Scan for the cell matching the given text and deliver its (X, Y) coordinate at center. 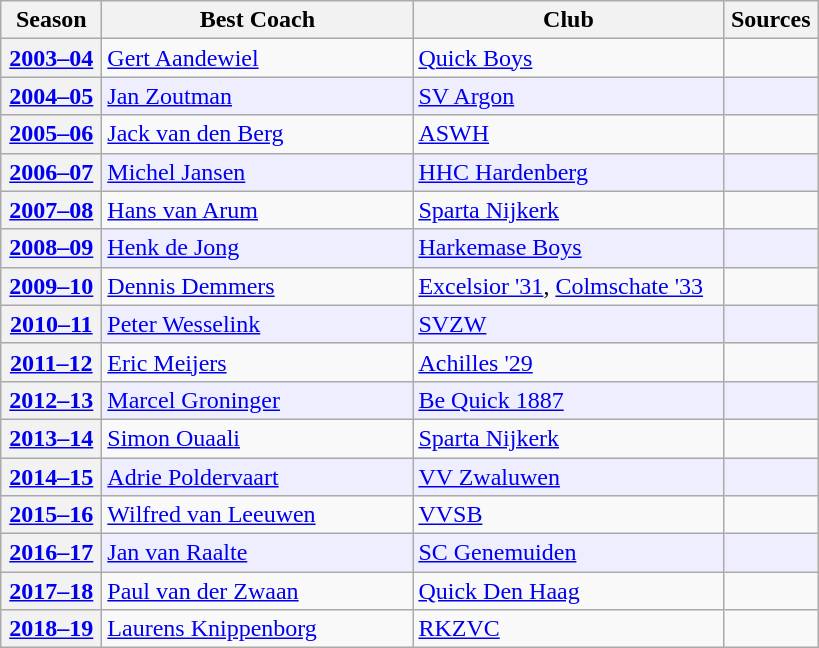
2005–06 (52, 134)
Quick Boys (568, 58)
2007–08 (52, 210)
Eric Meijers (258, 362)
SC Genemuiden (568, 553)
Simon Ouaali (258, 438)
Sources (771, 20)
SVZW (568, 324)
Best Coach (258, 20)
Jan van Raalte (258, 553)
Be Quick 1887 (568, 400)
Hans van Arum (258, 210)
Marcel Groninger (258, 400)
Henk de Jong (258, 248)
2017–18 (52, 591)
SV Argon (568, 96)
Harkemase Boys (568, 248)
Gert Aandewiel (258, 58)
2016–17 (52, 553)
Club (568, 20)
Jack van den Berg (258, 134)
Peter Wesselink (258, 324)
ASWH (568, 134)
Dennis Demmers (258, 286)
Quick Den Haag (568, 591)
2010–11 (52, 324)
2004–05 (52, 96)
Achilles '29 (568, 362)
2015–16 (52, 515)
Wilfred van Leeuwen (258, 515)
Michel Jansen (258, 172)
HHC Hardenberg (568, 172)
Laurens Knippenborg (258, 629)
2018–19 (52, 629)
Season (52, 20)
VV Zwaluwen (568, 477)
2009–10 (52, 286)
Adrie Poldervaart (258, 477)
2008–09 (52, 248)
2013–14 (52, 438)
VVSB (568, 515)
Excelsior '31, Colmschate '33 (568, 286)
Paul van der Zwaan (258, 591)
2006–07 (52, 172)
2003–04 (52, 58)
Jan Zoutman (258, 96)
2012–13 (52, 400)
2011–12 (52, 362)
RKZVC (568, 629)
2014–15 (52, 477)
